From the cell containing the given text, extract its center point as (x, y) coordinate. 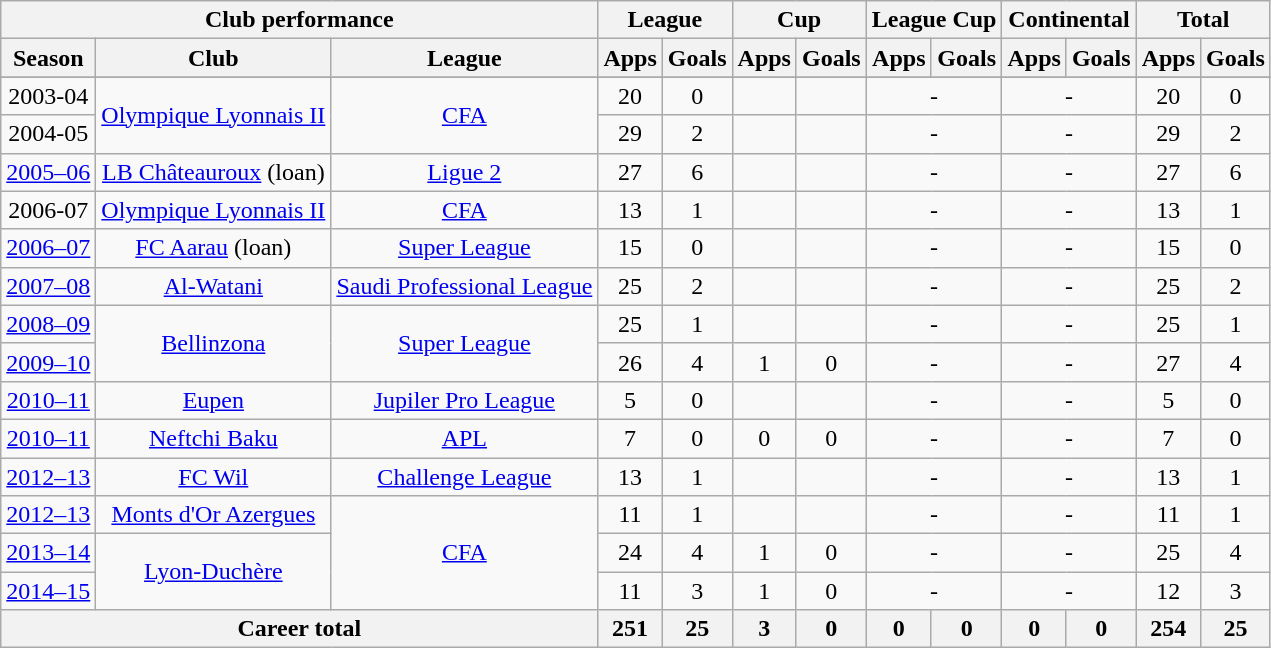
2007–08 (48, 286)
FC Aarau (loan) (214, 248)
Eupen (214, 400)
254 (1168, 629)
Career total (300, 629)
2009–10 (48, 362)
2003-04 (48, 96)
2004-05 (48, 134)
Continental (1069, 20)
2006-07 (48, 210)
Neftchi Baku (214, 438)
League Cup (934, 20)
Club (214, 58)
24 (630, 553)
Al-Watani (214, 286)
251 (630, 629)
Bellinzona (214, 343)
Cup (799, 20)
Season (48, 58)
Total (1203, 20)
12 (1168, 591)
Ligue 2 (464, 172)
Saudi Professional League (464, 286)
26 (630, 362)
2013–14 (48, 553)
2006–07 (48, 248)
Jupiler Pro League (464, 400)
2014–15 (48, 591)
Challenge League (464, 477)
APL (464, 438)
LB Châteauroux (loan) (214, 172)
2008–09 (48, 324)
Monts d'Or Azergues (214, 515)
Lyon-Duchère (214, 572)
Club performance (300, 20)
FC Wil (214, 477)
2005–06 (48, 172)
